Determine the [X, Y] coordinate at the center of the cell enclosing the given text.  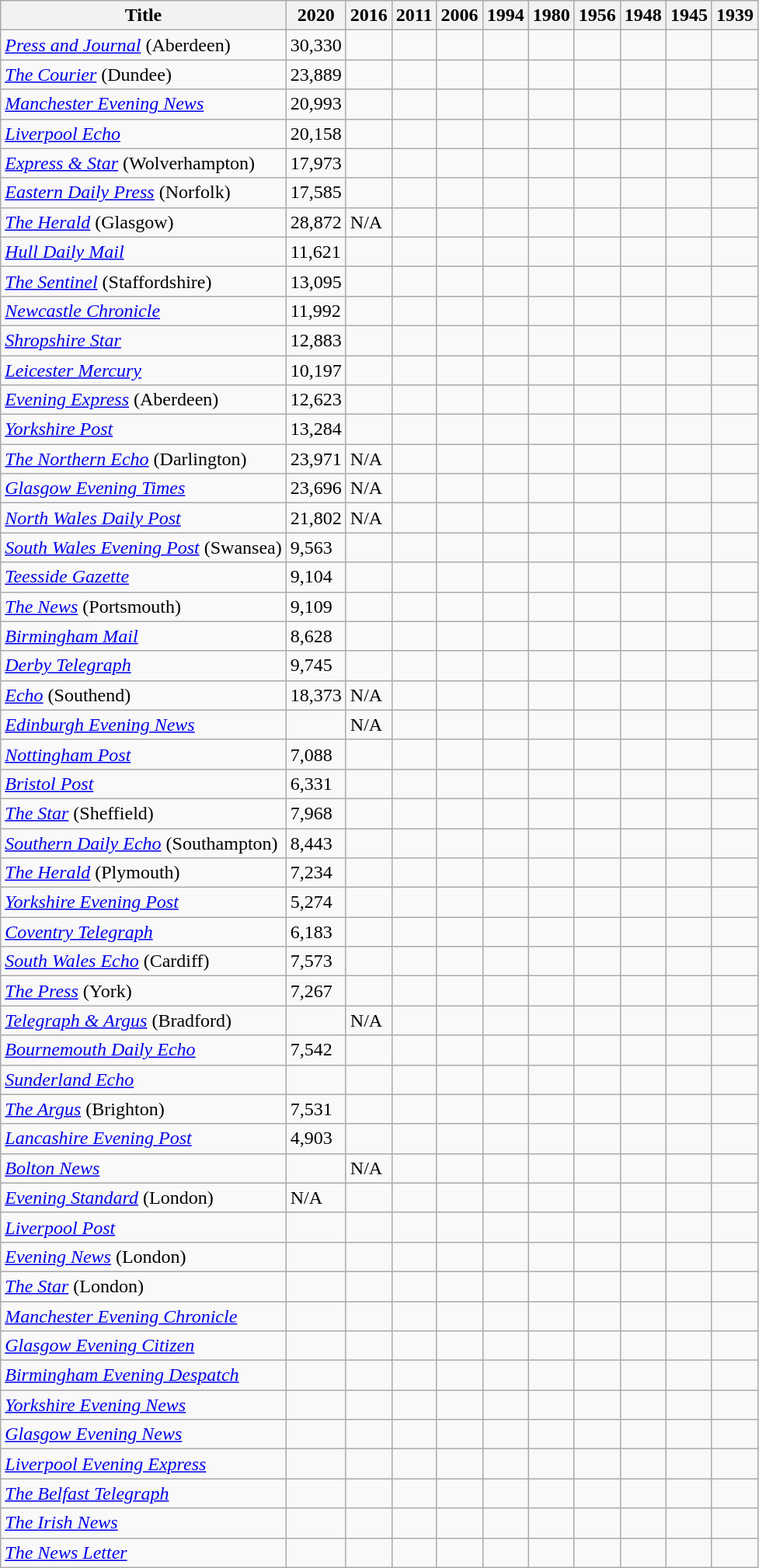
7,088 [315, 754]
1956 [597, 16]
13,095 [315, 281]
1948 [643, 16]
1994 [505, 16]
7,968 [315, 813]
11,992 [315, 311]
8,628 [315, 636]
Evening Express (Aberdeen) [143, 400]
Title [143, 16]
Glasgow Evening Times [143, 488]
Glasgow Evening Citizen [143, 1346]
Edinburgh Evening News [143, 725]
Echo (Southend) [143, 695]
Manchester Evening News [143, 104]
9,109 [315, 607]
Lancashire Evening Post [143, 1139]
18,373 [315, 695]
The Courier (Dundee) [143, 75]
23,696 [315, 488]
The Press (York) [143, 991]
The Star (Sheffield) [143, 813]
1945 [688, 16]
Nottingham Post [143, 754]
The News (Portsmouth) [143, 607]
South Wales Echo (Cardiff) [143, 961]
The Argus (Brighton) [143, 1109]
6,183 [315, 932]
12,883 [315, 340]
Telegraph & Argus (Bradford) [143, 1020]
23,889 [315, 75]
Shropshire Star [143, 340]
The Northern Echo (Darlington) [143, 459]
Derby Telegraph [143, 666]
Evening News (London) [143, 1257]
2020 [315, 16]
Birmingham Mail [143, 636]
10,197 [315, 370]
2011 [414, 16]
7,531 [315, 1109]
Evening Standard (London) [143, 1198]
17,585 [315, 193]
Hull Daily Mail [143, 252]
Eastern Daily Press (Norfolk) [143, 193]
9,563 [315, 548]
9,104 [315, 577]
Yorkshire Evening News [143, 1405]
2006 [460, 16]
Yorkshire Post [143, 429]
The Herald (Glasgow) [143, 222]
Glasgow Evening News [143, 1434]
North Wales Daily Post [143, 518]
Bristol Post [143, 784]
7,573 [315, 961]
Sunderland Echo [143, 1080]
Liverpool Evening Express [143, 1464]
Teesside Gazette [143, 577]
The Star (London) [143, 1286]
5,274 [315, 902]
8,443 [315, 843]
11,621 [315, 252]
Newcastle Chronicle [143, 311]
The News Letter [143, 1552]
7,267 [315, 991]
Express & Star (Wolverhampton) [143, 163]
2016 [368, 16]
17,973 [315, 163]
21,802 [315, 518]
The Herald (Plymouth) [143, 873]
Manchester Evening Chronicle [143, 1316]
Coventry Telegraph [143, 932]
1980 [552, 16]
The Belfast Telegraph [143, 1493]
Yorkshire Evening Post [143, 902]
23,971 [315, 459]
12,623 [315, 400]
Press and Journal (Aberdeen) [143, 45]
20,158 [315, 134]
Bolton News [143, 1168]
1939 [735, 16]
13,284 [315, 429]
Birmingham Evening Despatch [143, 1375]
South Wales Evening Post (Swansea) [143, 548]
30,330 [315, 45]
The Irish News [143, 1523]
28,872 [315, 222]
Leicester Mercury [143, 370]
Southern Daily Echo (Southampton) [143, 843]
Liverpool Echo [143, 134]
9,745 [315, 666]
7,542 [315, 1050]
7,234 [315, 873]
6,331 [315, 784]
Bournemouth Daily Echo [143, 1050]
The Sentinel (Staffordshire) [143, 281]
Liverpool Post [143, 1227]
20,993 [315, 104]
4,903 [315, 1139]
